Capture the cell that displays the provided text and extract its (x, y) central coordinate. 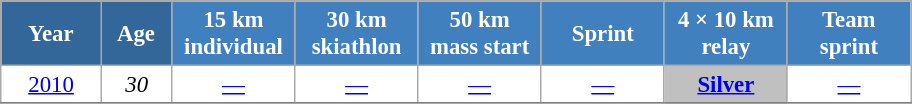
Age (136, 34)
Team sprint (848, 34)
15 km individual (234, 34)
30 km skiathlon (356, 34)
Sprint (602, 34)
Year (52, 34)
4 × 10 km relay (726, 34)
2010 (52, 85)
50 km mass start (480, 34)
30 (136, 85)
Silver (726, 85)
